Identify which cell holds the provided text, then report its (X, Y) central coordinate. 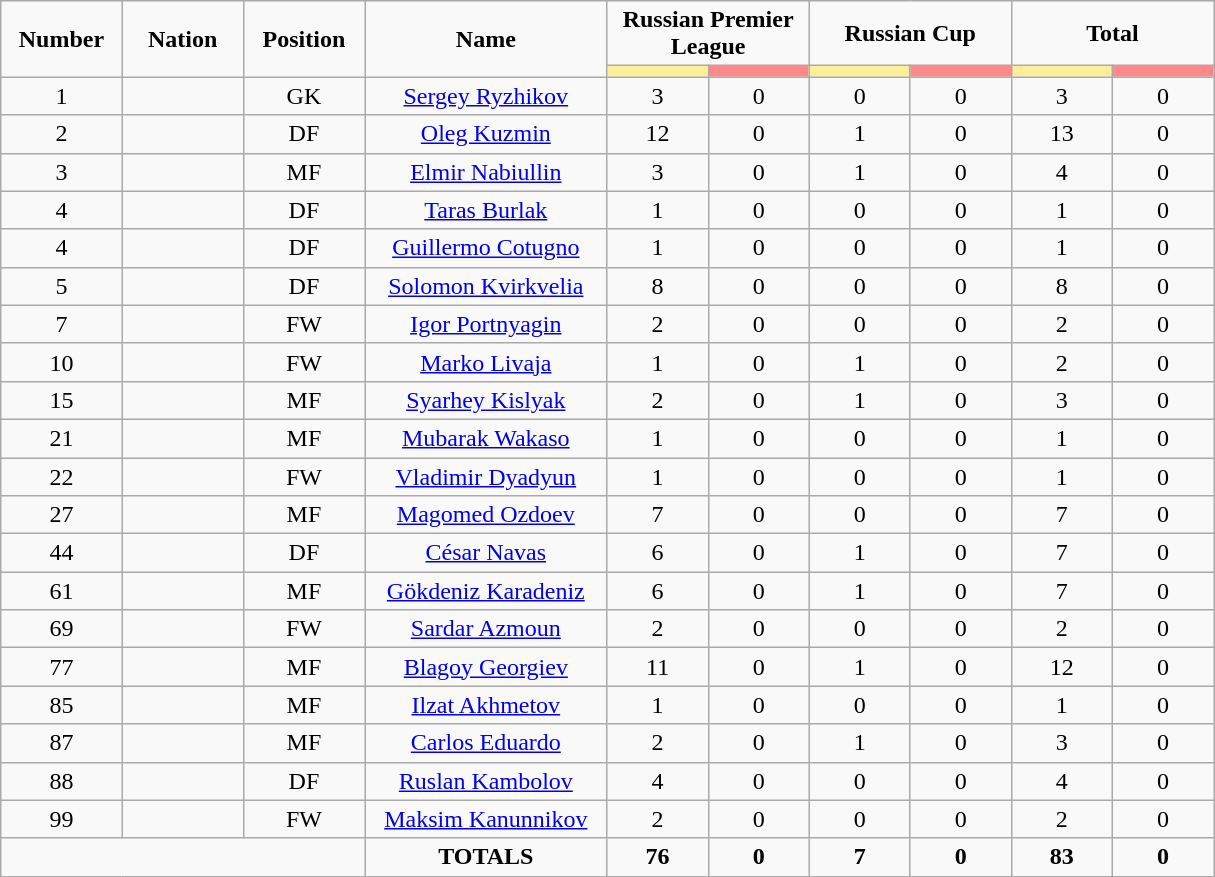
87 (62, 743)
22 (62, 477)
Gökdeniz Karadeniz (486, 591)
Igor Portnyagin (486, 324)
César Navas (486, 553)
Mubarak Wakaso (486, 438)
Ilzat Akhmetov (486, 705)
Oleg Kuzmin (486, 134)
83 (1062, 857)
Elmir Nabiullin (486, 172)
88 (62, 781)
GK (304, 96)
Maksim Kanunnikov (486, 819)
99 (62, 819)
Russian Cup (910, 34)
Blagoy Georgiev (486, 667)
5 (62, 286)
15 (62, 400)
76 (658, 857)
61 (62, 591)
11 (658, 667)
Ruslan Kambolov (486, 781)
Vladimir Dyadyun (486, 477)
Name (486, 39)
13 (1062, 134)
Carlos Eduardo (486, 743)
Guillermo Cotugno (486, 248)
Taras Burlak (486, 210)
77 (62, 667)
Number (62, 39)
21 (62, 438)
44 (62, 553)
27 (62, 515)
Nation (182, 39)
Marko Livaja (486, 362)
Magomed Ozdoev (486, 515)
Total (1112, 34)
Sergey Ryzhikov (486, 96)
TOTALS (486, 857)
Sardar Azmoun (486, 629)
Russian Premier League (708, 34)
10 (62, 362)
85 (62, 705)
Position (304, 39)
Syarhey Kislyak (486, 400)
Solomon Kvirkvelia (486, 286)
69 (62, 629)
